Pinpoint the cell where the given text exists, returning its [X, Y] midpoint coordinate. 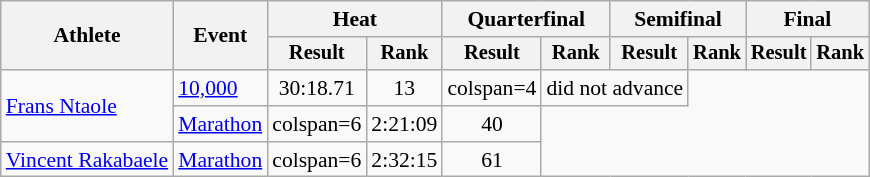
30:18.71 [316, 88]
Frans Ntaole [87, 106]
Event [220, 36]
13 [404, 88]
2:21:09 [404, 124]
colspan=4 [492, 88]
10,000 [220, 88]
40 [492, 124]
Athlete [87, 36]
Final [808, 19]
Marathon [220, 124]
did not advance [614, 88]
Semifinal [678, 19]
Heat [354, 19]
colspan=6 [316, 124]
Quarterfinal [526, 19]
